Search for the cell housing the specified text and yield its [x, y] center coordinate. 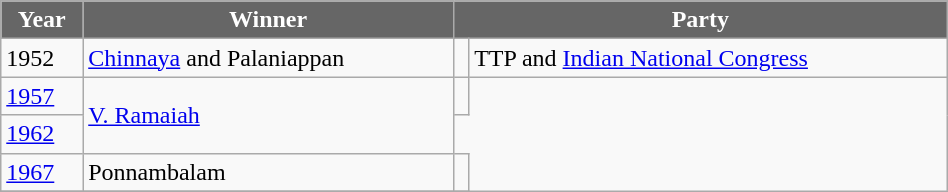
Winner [268, 20]
V. Ramaiah [268, 115]
Year [42, 20]
1957 [42, 96]
TTP and Indian National Congress [708, 58]
Party [700, 20]
1952 [42, 58]
Ponnambalam [268, 172]
1962 [42, 134]
1967 [42, 172]
Chinnaya and Palaniappan [268, 58]
